Extract the [X, Y] coordinate from the center of the cell holding the provided text.  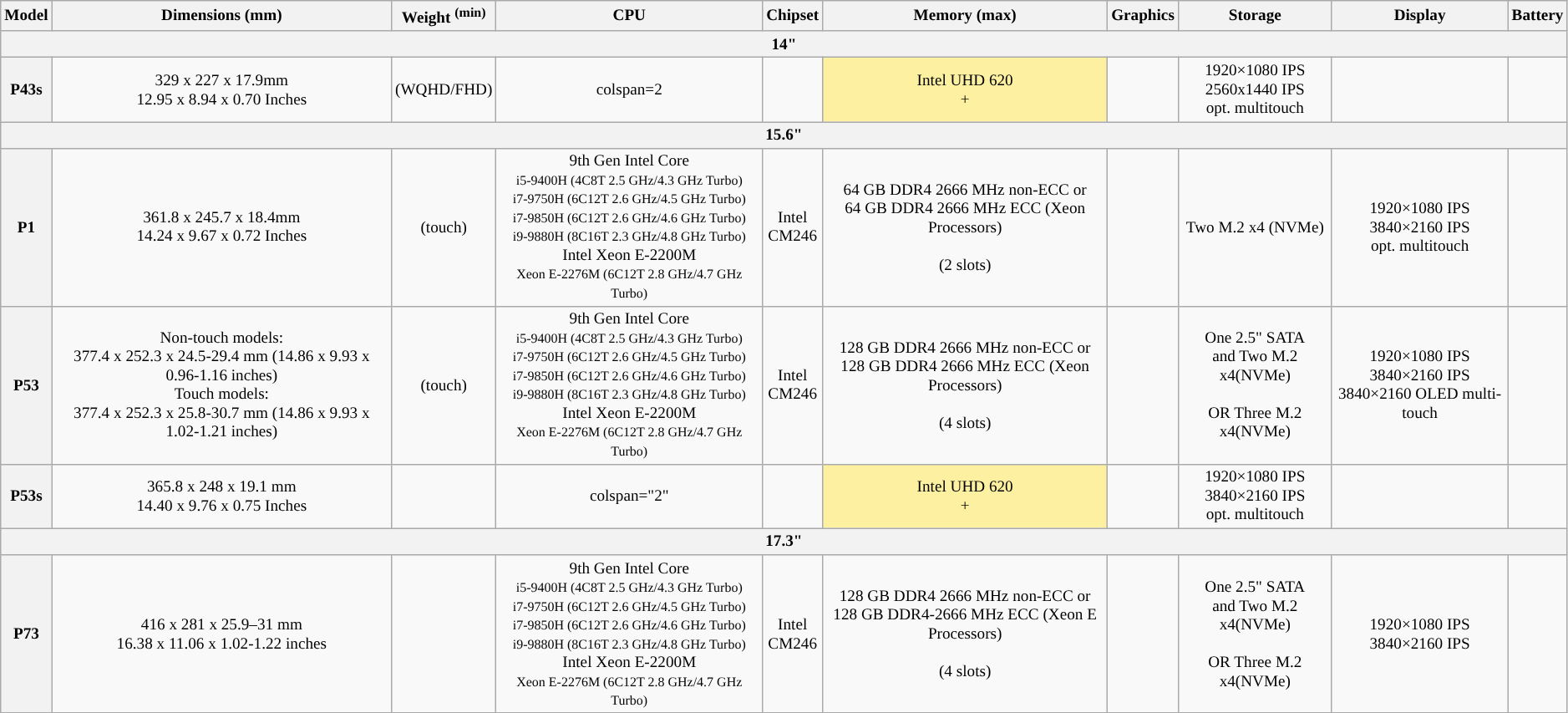
Display [1420, 17]
(WQHD/FHD) [443, 90]
Storage [1255, 17]
329 x 227 x 17.9mm 12.95 x 8.94 x 0.70 Inches [221, 90]
P53 [27, 385]
64 GB DDR4 2666 MHz non-ECC or64 GB DDR4 2666 MHz ECC (Xeon Processors)(2 slots) [966, 227]
Model [27, 17]
Weight (min) [443, 17]
14" [784, 44]
1920×1080 IPS 2560x1440 IPSopt. multitouch [1255, 90]
Graphics [1143, 17]
15.6" [784, 135]
416 x 281 x 25.9–31 mm 16.38 x 11.06 x 1.02-1.22 inches [221, 634]
Memory (max) [966, 17]
1920×1080 IPS3840×2160 IPS3840×2160 OLED multi-touch [1420, 385]
17.3" [784, 542]
1920×1080 IPS3840×2160 IPSopt. multitouch [1255, 497]
Battery [1537, 17]
P1 [27, 227]
128 GB DDR4 2666 MHz non-ECC or128 GB DDR4 2666 MHz ECC (Xeon Processors)(4 slots) [966, 385]
365.8 x 248 x 19.1 mm 14.40 x 9.76 x 0.75 Inches [221, 497]
CPU [630, 17]
colspan=2 [630, 90]
1920×1080 IPS 3840×2160 IPSopt. multitouch [1420, 227]
colspan="2" [630, 497]
1920×1080 IPS3840×2160 IPS [1420, 634]
P53s [27, 497]
P73 [27, 634]
P43s [27, 90]
128 GB DDR4 2666 MHz non-ECC or 128 GB DDR4-2666 MHz ECC (Xeon E Processors)(4 slots) [966, 634]
Two M.2 x4 (NVMe) [1255, 227]
Chipset [793, 17]
361.8 x 245.7 x 18.4mm 14.24 x 9.67 x 0.72 Inches [221, 227]
Dimensions (mm) [221, 17]
